Provide the (x, y) coordinate of the cell's center where the given text is located.  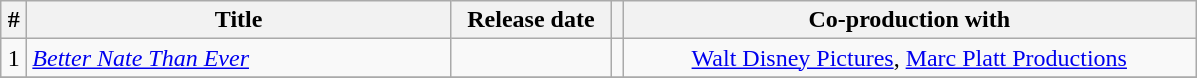
Co-production with (909, 20)
Better Nate Than Ever (239, 58)
1 (14, 58)
Release date (530, 20)
# (14, 20)
Title (239, 20)
Walt Disney Pictures, Marc Platt Productions (909, 58)
